For the text-containing cell, return its midpoint in (X, Y) coordinate format. 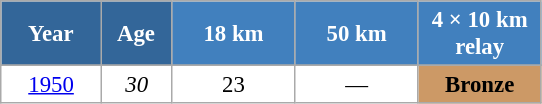
50 km (356, 34)
— (356, 85)
1950 (52, 85)
30 (136, 85)
Age (136, 34)
Bronze (480, 85)
18 km (234, 34)
23 (234, 85)
Year (52, 34)
4 × 10 km relay (480, 34)
